Find where the given text appears and provide that cell's center as [x, y] coordinate. 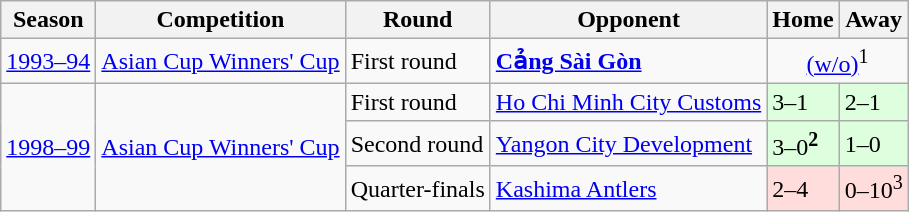
Away [874, 20]
1998–99 [48, 146]
Home [803, 20]
3–1 [803, 102]
Competition [220, 20]
(w/o)1 [838, 62]
Second round [418, 144]
Round [418, 20]
Kashima Antlers [628, 188]
3–02 [803, 144]
2–1 [874, 102]
0–103 [874, 188]
Yangon City Development [628, 144]
2–4 [803, 188]
1–0 [874, 144]
Season [48, 20]
Opponent [628, 20]
1993–94 [48, 62]
Quarter-finals [418, 188]
Ho Chi Minh City Customs [628, 102]
Cảng Sài Gòn [628, 62]
